Return the (X, Y) coordinate for the center point of the cell that contains the specified text.  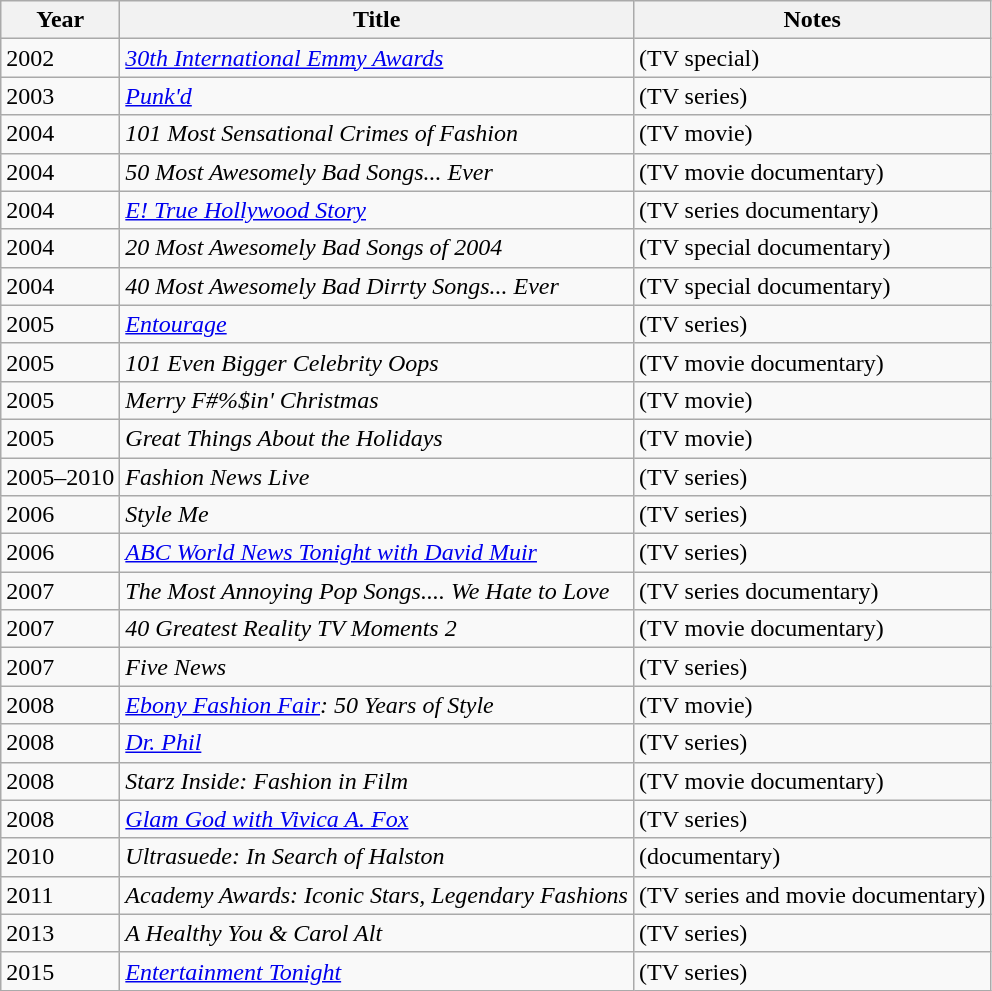
A Healthy You & Carol Alt (377, 933)
Notes (812, 20)
Dr. Phil (377, 743)
(TV series and movie documentary) (812, 895)
2005–2010 (60, 477)
Entourage (377, 324)
101 Most Sensational Crimes of Fashion (377, 134)
Ultrasuede: In Search of Halston (377, 857)
(TV special) (812, 58)
Academy Awards: Iconic Stars, Legendary Fashions (377, 895)
30th International Emmy Awards (377, 58)
Merry F#%$in' Christmas (377, 400)
2010 (60, 857)
40 Most Awesomely Bad Dirrty Songs... Ever (377, 286)
Great Things About the Holidays (377, 438)
Five News (377, 667)
2011 (60, 895)
2002 (60, 58)
40 Greatest Reality TV Moments 2 (377, 629)
(documentary) (812, 857)
Year (60, 20)
Punk'd (377, 96)
50 Most Awesomely Bad Songs... Ever (377, 172)
2015 (60, 971)
E! True Hollywood Story (377, 210)
Entertainment Tonight (377, 971)
ABC World News Tonight with David Muir (377, 553)
20 Most Awesomely Bad Songs of 2004 (377, 248)
Title (377, 20)
Starz Inside: Fashion in Film (377, 781)
Glam God with Vivica A. Fox (377, 819)
The Most Annoying Pop Songs.... We Hate to Love (377, 591)
101 Even Bigger Celebrity Oops (377, 362)
Ebony Fashion Fair: 50 Years of Style (377, 705)
Fashion News Live (377, 477)
2013 (60, 933)
2003 (60, 96)
Style Me (377, 515)
